Locate the cell with the specified text and output its [x, y] center coordinate. 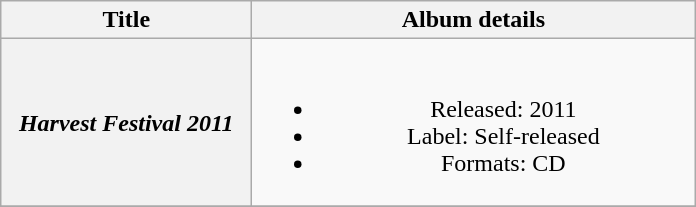
Album details [474, 20]
Harvest Festival 2011 [126, 122]
Released: 2011Label: Self-releasedFormats: CD [474, 122]
Title [126, 20]
